For the text-containing cell, return its midpoint in (x, y) coordinate format. 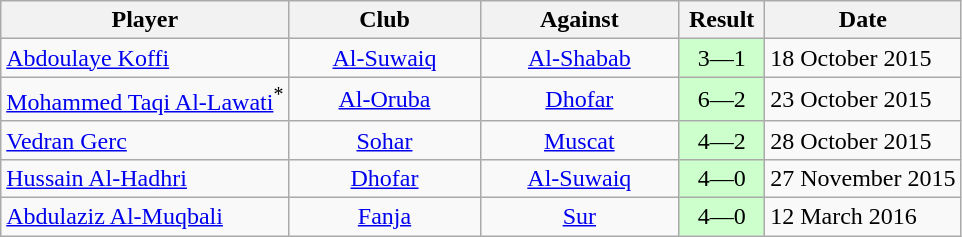
Sohar (384, 140)
Muscat (580, 140)
Abdulaziz Al-Muqbali (145, 217)
28 October 2015 (863, 140)
23 October 2015 (863, 100)
Al-Oruba (384, 100)
Result (722, 20)
Abdoulaye Koffi (145, 58)
6—2 (722, 100)
4—2 (722, 140)
Player (145, 20)
Club (384, 20)
12 March 2016 (863, 217)
Vedran Gerc (145, 140)
3—1 (722, 58)
Fanja (384, 217)
Against (580, 20)
Sur (580, 217)
Hussain Al-Hadhri (145, 178)
18 October 2015 (863, 58)
Date (863, 20)
Mohammed Taqi Al-Lawati* (145, 100)
Al-Shabab (580, 58)
27 November 2015 (863, 178)
